Return [X, Y] of the center of cell containing provided text 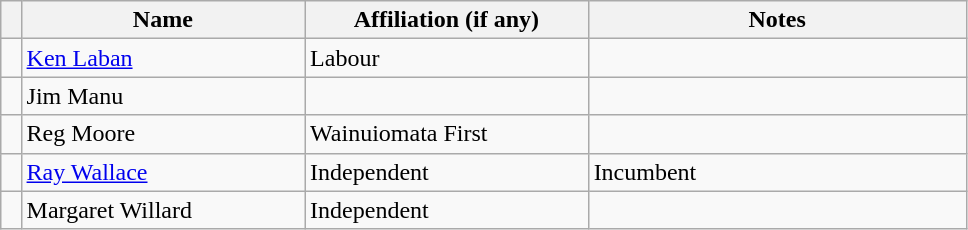
Ray Wallace [163, 172]
Jim Manu [163, 96]
Margaret Willard [163, 210]
Affiliation (if any) [447, 20]
Name [163, 20]
Incumbent [777, 172]
Reg Moore [163, 134]
Ken Laban [163, 58]
Wainuiomata First [447, 134]
Labour [447, 58]
Notes [777, 20]
